From the cell containing the given text, extract its center point as (X, Y) coordinate. 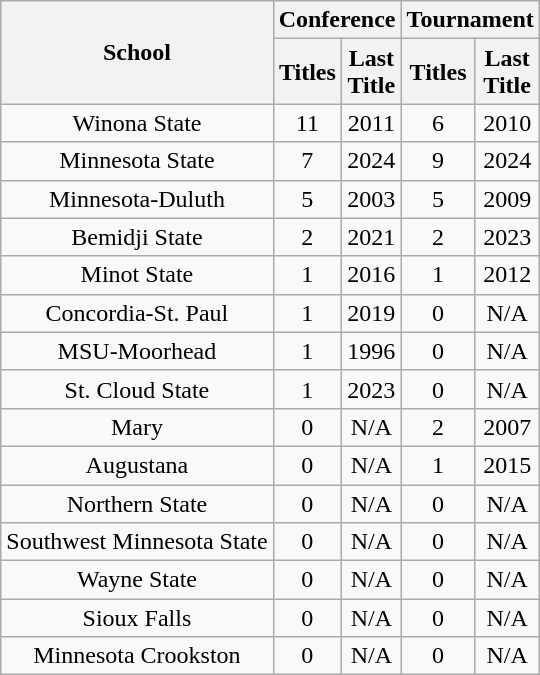
Bemidji State (137, 237)
11 (307, 123)
2003 (372, 199)
2021 (372, 237)
2016 (372, 275)
Minnesota State (137, 161)
School (137, 52)
Augustana (137, 465)
Minnesota Crookston (137, 656)
Northern State (137, 503)
Southwest Minnesota State (137, 542)
Minot State (137, 275)
1996 (372, 351)
2007 (507, 427)
Minnesota-Duluth (137, 199)
Concordia-St. Paul (137, 313)
2015 (507, 465)
2011 (372, 123)
2010 (507, 123)
Sioux Falls (137, 618)
6 (438, 123)
Winona State (137, 123)
2009 (507, 199)
2019 (372, 313)
Wayne State (137, 580)
St. Cloud State (137, 389)
MSU-Moorhead (137, 351)
Conference (337, 20)
Mary (137, 427)
9 (438, 161)
7 (307, 161)
Tournament (470, 20)
2012 (507, 275)
